Return the [x, y] coordinate for the center point of the cell that contains the specified text.  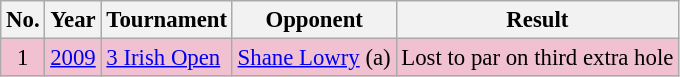
1 [23, 58]
Year [73, 20]
Shane Lowry (a) [314, 58]
Opponent [314, 20]
No. [23, 20]
2009 [73, 58]
Lost to par on third extra hole [538, 58]
Tournament [166, 20]
3 Irish Open [166, 58]
Result [538, 20]
